From the cell containing the given text, extract its center point as (X, Y) coordinate. 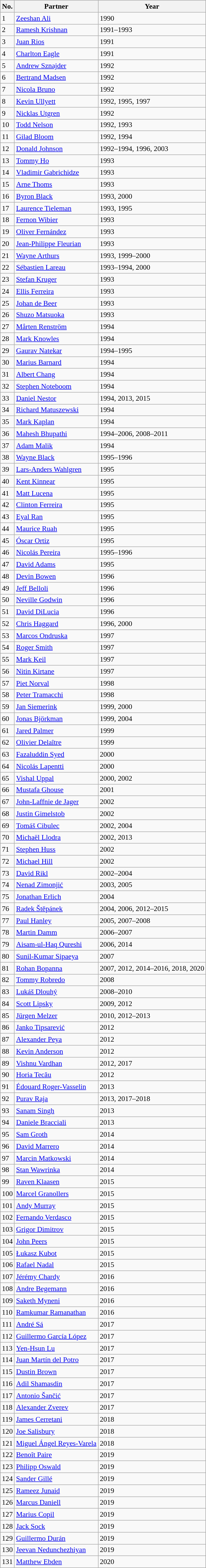
2008–2010 (152, 992)
128 (7, 1526)
2001 (152, 790)
Antonio Šančić (56, 1396)
Tomáš Cibulec (56, 826)
2003, 2005 (152, 885)
33 (7, 398)
17 (7, 208)
70 (7, 838)
Łukasz Kubot (56, 1253)
2004, 2006, 2012–2015 (152, 909)
1993–1994, 2000 (152, 268)
Tommy Ho (56, 161)
2002, 2013 (152, 838)
3 (7, 42)
Rameez Junaid (56, 1491)
David Rikl (56, 873)
105 (7, 1253)
Yen-Hsun Lu (56, 1348)
2007 (152, 956)
57 (7, 683)
2013, 2017–2018 (152, 1099)
74 (7, 885)
1996, 2000 (152, 624)
122 (7, 1455)
Andrew Sznajder (56, 66)
99 (7, 1182)
10 (7, 125)
30 (7, 363)
41 (7, 493)
68 (7, 814)
113 (7, 1348)
52 (7, 624)
Scott Lipsky (56, 1004)
2002, 2004 (152, 826)
80 (7, 956)
44 (7, 529)
1993, 1999–2000 (152, 256)
12 (7, 149)
2009, 2012 (152, 1004)
121 (7, 1443)
Lars-Anders Wahlgren (56, 470)
David Adams (56, 565)
66 (7, 790)
62 (7, 743)
Jonathan Erlich (56, 897)
John Peers (56, 1241)
55 (7, 660)
1992, 1993 (152, 125)
92 (7, 1099)
Alexander Peya (56, 1040)
1 (7, 18)
90 (7, 1075)
Jérémy Chardy (56, 1277)
Óscar Ortiz (56, 541)
60 (7, 719)
Horia Tecău (56, 1075)
Fazaluddin Syed (56, 755)
119 (7, 1420)
129 (7, 1538)
34 (7, 410)
1999, 2000 (152, 707)
Matthew Ebden (56, 1562)
82 (7, 980)
1992–1994, 1996, 2003 (152, 149)
28 (7, 339)
Oliver Fernández (56, 232)
Édouard Roger-Vasselin (56, 1087)
110 (7, 1313)
2006–2007 (152, 933)
Stephen Noteboom (56, 386)
101 (7, 1206)
112 (7, 1336)
Mahesh Bhupathi (56, 434)
Guillermo García López (56, 1336)
120 (7, 1431)
32 (7, 386)
Purav Raja (56, 1099)
Byron Black (56, 196)
André Sá (56, 1325)
79 (7, 945)
Adam Malik (56, 446)
2012, 2017 (152, 1063)
Tommy Robredo (56, 980)
102 (7, 1218)
87 (7, 1040)
Laurence Tieleman (56, 208)
Marcus Daniell (56, 1503)
47 (7, 565)
Devin Bowen (56, 576)
Sébastien Lareau (56, 268)
Nicola Bruno (56, 90)
127 (7, 1515)
48 (7, 576)
115 (7, 1372)
Kent Kinnear (56, 481)
Nicolás Lapentti (56, 766)
11 (7, 137)
94 (7, 1123)
Fernon Wibier (56, 220)
Mark Knowles (56, 339)
8 (7, 101)
65 (7, 778)
Matt Lucena (56, 493)
2008 (152, 980)
2 (7, 30)
Philipp Oswald (56, 1467)
2010, 2012–2013 (152, 1016)
2020 (152, 1562)
2004 (152, 897)
91 (7, 1087)
98 (7, 1170)
Arne Thoms (56, 185)
Partner (56, 6)
Saketh Myneni (56, 1301)
Peter Tramacchi (56, 695)
Jan Siemerink (56, 707)
1992, 1995, 1997 (152, 101)
Maurice Ruah (56, 529)
130 (7, 1550)
109 (7, 1301)
53 (7, 636)
67 (7, 802)
Chris Haggard (56, 624)
96 (7, 1146)
23 (7, 280)
Benoît Paire (56, 1455)
Michaël Llodra (56, 838)
Eyal Ran (56, 517)
40 (7, 481)
1994, 2013, 2015 (152, 398)
Mårten Renström (56, 327)
29 (7, 351)
7 (7, 90)
Sunil-Kumar Sipaeya (56, 956)
95 (7, 1135)
Stan Wawrinka (56, 1170)
Ellis Ferreira (56, 291)
Guillermo Durán (56, 1538)
Alexander Zverev (56, 1408)
1993, 1995 (152, 208)
49 (7, 588)
Mark Keil (56, 660)
118 (7, 1408)
21 (7, 256)
Raven Klaasen (56, 1182)
Marcin Matkowski (56, 1158)
39 (7, 470)
26 (7, 315)
Year (152, 6)
86 (7, 1028)
2002–2004 (152, 873)
111 (7, 1325)
Jack Sock (56, 1526)
Jeff Belloli (56, 588)
Shuzo Matsuoka (56, 315)
63 (7, 755)
Sander Gillé (56, 1479)
117 (7, 1396)
51 (7, 612)
18 (7, 220)
Kevin Ullyett (56, 101)
Marcos Ondruska (56, 636)
Vladimir Gabrichidze (56, 173)
Daniele Bracciali (56, 1123)
Roger Smith (56, 648)
5 (7, 66)
9 (7, 113)
103 (7, 1230)
25 (7, 303)
Richard Matuszewski (56, 410)
88 (7, 1051)
Nitin Kirtane (56, 671)
14 (7, 173)
Joe Salisbury (56, 1431)
38 (7, 458)
22 (7, 268)
78 (7, 933)
15 (7, 185)
4 (7, 54)
1994–2006, 2008–2011 (152, 434)
Marius Copil (56, 1515)
104 (7, 1241)
73 (7, 873)
31 (7, 375)
50 (7, 600)
20 (7, 244)
114 (7, 1360)
1993, 2000 (152, 196)
Sam Groth (56, 1135)
13 (7, 161)
Gilad Bloom (56, 137)
16 (7, 196)
71 (7, 850)
Todd Nelson (56, 125)
27 (7, 327)
Jürgen Melzer (56, 1016)
2006, 2014 (152, 945)
Clinton Ferreira (56, 505)
6 (7, 78)
2005, 2007–2008 (152, 921)
24 (7, 291)
Nicolás Pereira (56, 553)
Rafael Nadal (56, 1265)
Mustafa Ghouse (56, 790)
46 (7, 553)
76 (7, 909)
1991–1993 (152, 30)
Martin Damm (56, 933)
Lukáš Dlouhý (56, 992)
Andy Murray (56, 1206)
116 (7, 1384)
Miguel Ángel Reyes-Varela (56, 1443)
84 (7, 1004)
Wayne Black (56, 458)
123 (7, 1467)
Andre Begemann (56, 1289)
97 (7, 1158)
Fernando Verdasco (56, 1218)
72 (7, 861)
Daniel Nestor (56, 398)
Sanam Singh (56, 1111)
Donald Johnson (56, 149)
Jean-Philippe Fleurian (56, 244)
Grigor Dimitrov (56, 1230)
David Marrero (56, 1146)
Michael Hill (56, 861)
Justin Gimelstob (56, 814)
James Cerretani (56, 1420)
77 (7, 921)
Janko Tipsarević (56, 1028)
Nenad Zimonjić (56, 885)
89 (7, 1063)
Piet Norval (56, 683)
Ramkumar Ramanathan (56, 1313)
Kevin Anderson (56, 1051)
Mark Kaplan (56, 422)
No. (7, 6)
125 (7, 1491)
Jeevan Nedunchezhiyan (56, 1550)
61 (7, 731)
42 (7, 505)
1994–1995 (152, 351)
126 (7, 1503)
59 (7, 707)
108 (7, 1289)
124 (7, 1479)
1999, 2004 (152, 719)
Vishnu Vardhan (56, 1063)
131 (7, 1562)
75 (7, 897)
37 (7, 446)
1992, 1994 (152, 137)
Juan Martín del Potro (56, 1360)
Paul Hanley (56, 921)
43 (7, 517)
Ramesh Krishnan (56, 30)
106 (7, 1265)
45 (7, 541)
Charlton Eagle (56, 54)
35 (7, 422)
Radek Štěpánek (56, 909)
Neville Godwin (56, 600)
Bertrand Madsen (56, 78)
Johan de Beer (56, 303)
Dustin Brown (56, 1372)
36 (7, 434)
2007, 2012, 2014–2016, 2018, 2020 (152, 968)
19 (7, 232)
Gaurav Natekar (56, 351)
85 (7, 1016)
Marcel Granollers (56, 1194)
81 (7, 968)
54 (7, 648)
107 (7, 1277)
64 (7, 766)
Olivier Delaître (56, 743)
Aisam-ul-Haq Qureshi (56, 945)
Wayne Arthurs (56, 256)
Nicklas Utgren (56, 113)
1990 (152, 18)
Stefan Kruger (56, 280)
Jonas Björkman (56, 719)
100 (7, 1194)
Vishal Uppal (56, 778)
John-Laffnie de Jager (56, 802)
58 (7, 695)
David DiLucia (56, 612)
Adil Shamasdin (56, 1384)
93 (7, 1111)
Marius Barnard (56, 363)
Juan Rios (56, 42)
56 (7, 671)
69 (7, 826)
Stephen Huss (56, 850)
Albert Chang (56, 375)
83 (7, 992)
Zeeshan Ali (56, 18)
Jared Palmer (56, 731)
2000, 2002 (152, 778)
Rohan Bopanna (56, 968)
